Determine the (X, Y) coordinate at the center of the cell enclosing the given text.  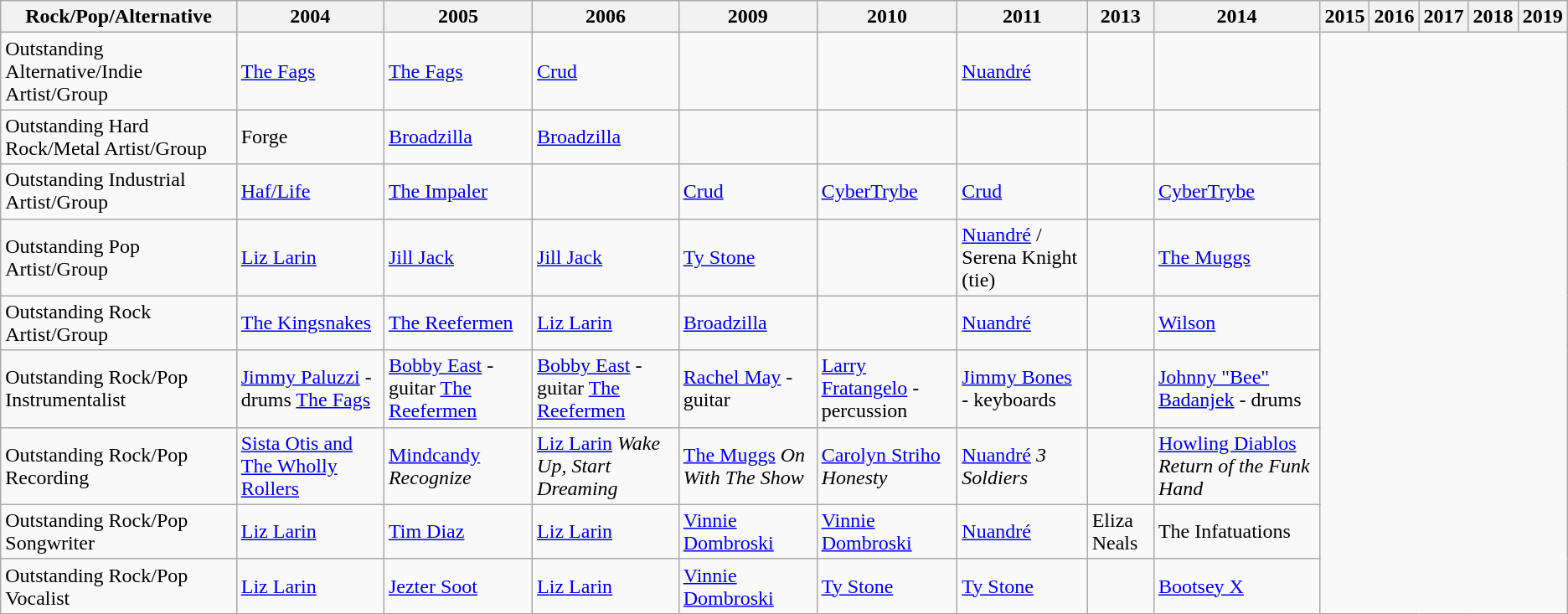
The Muggs (1236, 257)
Sista Otis and The Wholly Rollers (310, 466)
2018 (1493, 17)
2013 (1121, 17)
Rachel May - guitar (747, 389)
Jimmy Paluzzi - drums The Fags (310, 389)
Tim Diaz (457, 531)
Jimmy Bones - keyboards (1022, 389)
2011 (1022, 17)
Outstanding Hard Rock/Metal Artist/Group (119, 137)
2019 (1543, 17)
2010 (887, 17)
Forge (310, 137)
Howling Diablos Return of the Funk Hand (1236, 466)
Outstanding Industrial Artist/Group (119, 191)
2009 (747, 17)
Nuandré 3 Soldiers (1022, 466)
Liz Larin Wake Up, Start Dreaming (606, 466)
Wilson (1236, 323)
Haf/Life (310, 191)
2016 (1394, 17)
2004 (310, 17)
The Infatuations (1236, 531)
2006 (606, 17)
2014 (1236, 17)
The Muggs On With The Show (747, 466)
Outstanding Rock Artist/Group (119, 323)
Jezter Soot (457, 586)
Rock/Pop/Alternative (119, 17)
Larry Fratangelo - percussion (887, 389)
The Impaler (457, 191)
Outstanding Rock/Pop Vocalist (119, 586)
Johnny "Bee" Badanjek - drums (1236, 389)
Carolyn Striho Honesty (887, 466)
Outstanding Pop Artist/Group (119, 257)
Eliza Neals (1121, 531)
Nuandré / Serena Knight (tie) (1022, 257)
Outstanding Rock/Pop Songwriter (119, 531)
2005 (457, 17)
Outstanding Rock/Pop Recording (119, 466)
2015 (1345, 17)
Outstanding Alternative/Indie Artist/Group (119, 71)
The Kingsnakes (310, 323)
The Reefermen (457, 323)
Mindcandy Recognize (457, 466)
Outstanding Rock/Pop Instrumentalist (119, 389)
Bootsey X (1236, 586)
2017 (1444, 17)
